Determine the (x, y) coordinate at the center of the cell enclosing the given text.  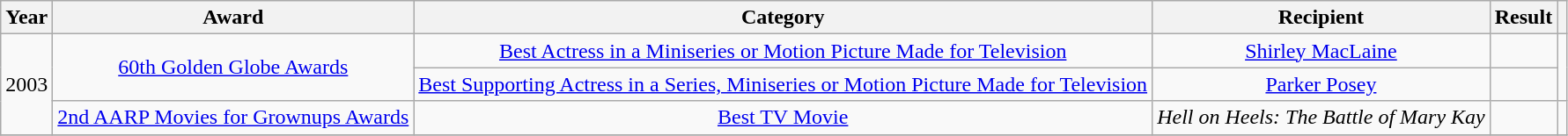
60th Golden Globe Awards (233, 68)
Category (784, 18)
Best Actress in a Miniseries or Motion Picture Made for Television (784, 51)
Award (233, 18)
2nd AARP Movies for Grownups Awards (233, 118)
Hell on Heels: The Battle of Mary Kay (1321, 118)
Recipient (1321, 18)
2003 (26, 84)
Best TV Movie (784, 118)
Shirley MacLaine (1321, 51)
Best Supporting Actress in a Series, Miniseries or Motion Picture Made for Television (784, 84)
Year (26, 18)
Result (1523, 18)
Parker Posey (1321, 84)
